For the text-containing cell, return its midpoint in [x, y] coordinate format. 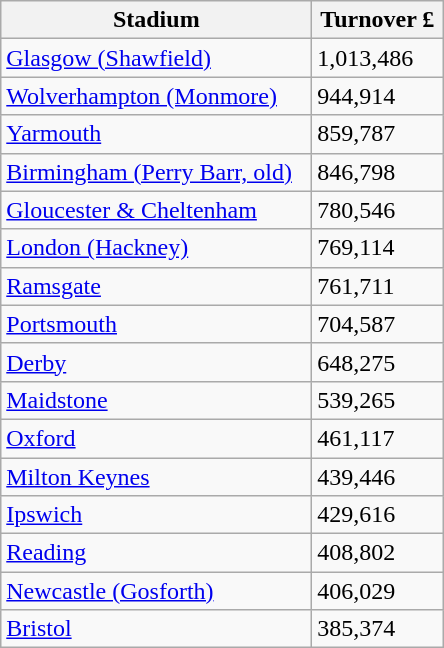
1,013,486 [378, 58]
944,914 [378, 96]
Milton Keynes [156, 477]
Oxford [156, 438]
780,546 [378, 210]
429,616 [378, 515]
385,374 [378, 629]
Maidstone [156, 400]
461,117 [378, 438]
Turnover £ [378, 20]
Reading [156, 553]
539,265 [378, 400]
Derby [156, 362]
Stadium [156, 20]
648,275 [378, 362]
846,798 [378, 172]
Yarmouth [156, 134]
Bristol [156, 629]
769,114 [378, 248]
Gloucester & Cheltenham [156, 210]
Birmingham (Perry Barr, old) [156, 172]
Wolverhampton (Monmore) [156, 96]
Portsmouth [156, 324]
406,029 [378, 591]
Ipswich [156, 515]
859,787 [378, 134]
Glasgow (Shawfield) [156, 58]
704,587 [378, 324]
761,711 [378, 286]
Newcastle (Gosforth) [156, 591]
408,802 [378, 553]
439,446 [378, 477]
Ramsgate [156, 286]
London (Hackney) [156, 248]
